Capture the cell that displays the provided text and extract its (x, y) central coordinate. 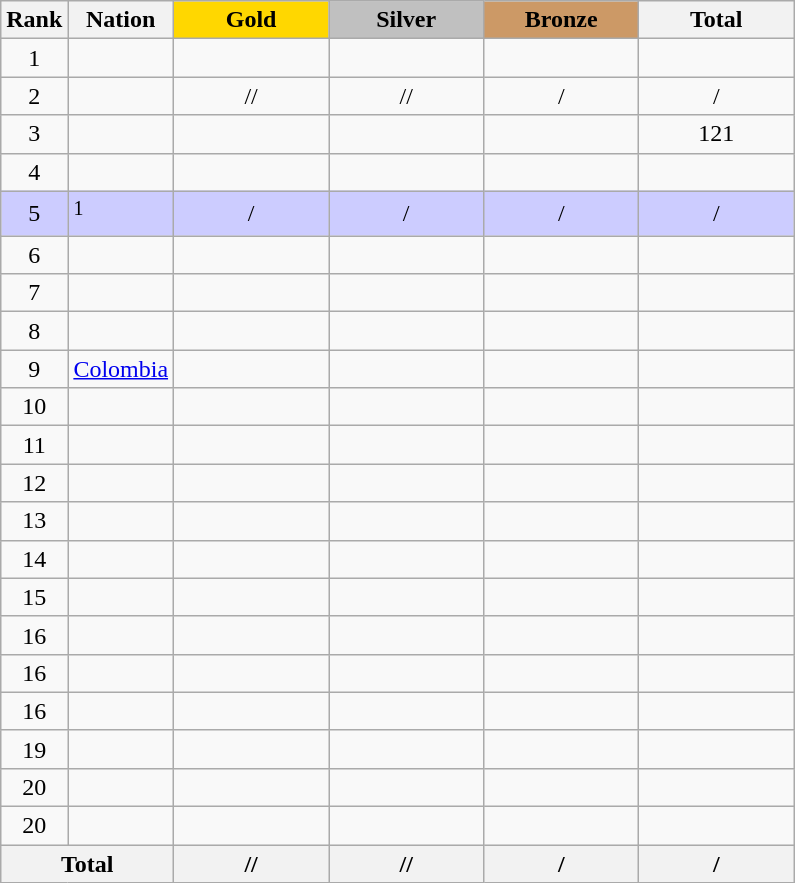
121 (716, 134)
Bronze (562, 20)
Gold (252, 20)
Colombia (121, 369)
19 (34, 749)
3 (34, 134)
6 (34, 255)
11 (34, 445)
9 (34, 369)
12 (34, 483)
Silver (406, 20)
15 (34, 597)
2 (34, 96)
14 (34, 559)
4 (34, 172)
10 (34, 407)
7 (34, 293)
Rank (34, 20)
Nation (121, 20)
13 (34, 521)
5 (34, 214)
8 (34, 331)
